Determine the (X, Y) coordinate at the center of the cell enclosing the given text.  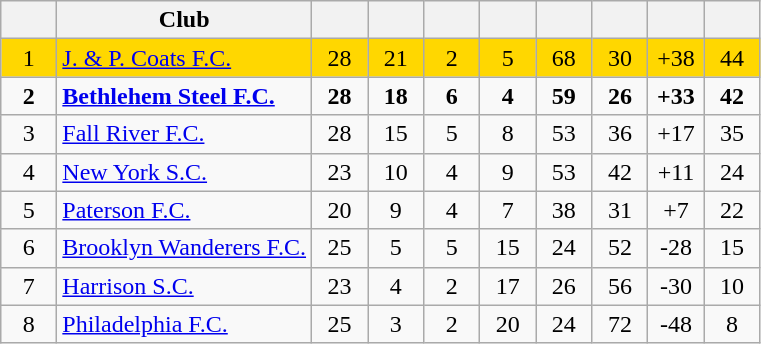
Club (184, 20)
-30 (676, 286)
17 (508, 286)
52 (620, 248)
72 (620, 324)
Harrison S.C. (184, 286)
31 (620, 210)
New York S.C. (184, 172)
-48 (676, 324)
Philadelphia F.C. (184, 324)
1 (29, 58)
+33 (676, 96)
+11 (676, 172)
+17 (676, 134)
Bethlehem Steel F.C. (184, 96)
18 (396, 96)
21 (396, 58)
Paterson F.C. (184, 210)
44 (732, 58)
38 (564, 210)
68 (564, 58)
-28 (676, 248)
56 (620, 286)
30 (620, 58)
+7 (676, 210)
36 (620, 134)
35 (732, 134)
Brooklyn Wanderers F.C. (184, 248)
+38 (676, 58)
J. & P. Coats F.C. (184, 58)
22 (732, 210)
Fall River F.C. (184, 134)
59 (564, 96)
